Extract the [x, y] coordinate from the center of the cell holding the provided text.  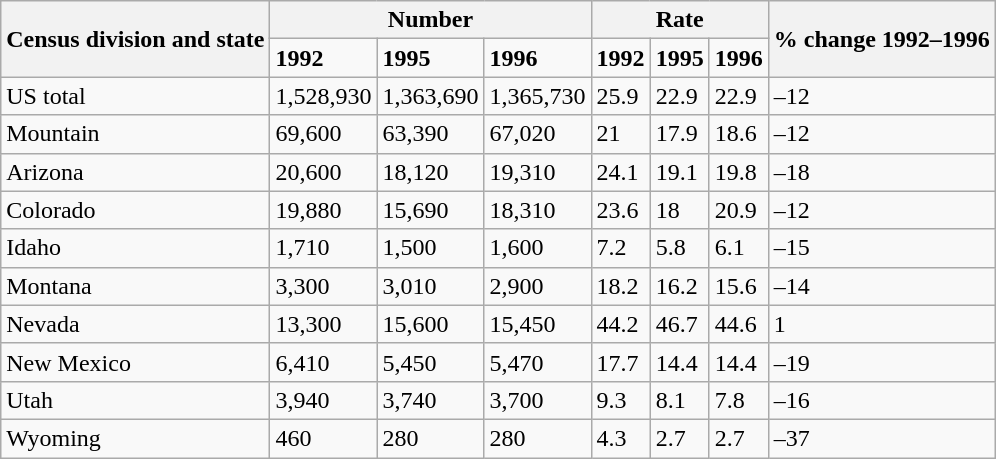
69,600 [324, 134]
1 [882, 324]
20.9 [738, 210]
Number [430, 20]
4.3 [620, 438]
US total [136, 96]
17.9 [680, 134]
Wyoming [136, 438]
13,300 [324, 324]
18.2 [620, 286]
–14 [882, 286]
1,500 [430, 248]
44.2 [620, 324]
6.1 [738, 248]
New Mexico [136, 362]
Rate [680, 20]
21 [620, 134]
Nevada [136, 324]
17.7 [620, 362]
3,700 [538, 400]
6,410 [324, 362]
1,600 [538, 248]
19,880 [324, 210]
5.8 [680, 248]
7.2 [620, 248]
9.3 [620, 400]
15,450 [538, 324]
15,690 [430, 210]
19.8 [738, 172]
3,300 [324, 286]
19.1 [680, 172]
–15 [882, 248]
–18 [882, 172]
5,450 [430, 362]
Montana [136, 286]
Idaho [136, 248]
% change 1992–1996 [882, 39]
15.6 [738, 286]
Colorado [136, 210]
18,310 [538, 210]
Utah [136, 400]
–19 [882, 362]
1,528,930 [324, 96]
1,710 [324, 248]
–16 [882, 400]
67,020 [538, 134]
20,600 [324, 172]
24.1 [620, 172]
15,600 [430, 324]
Mountain [136, 134]
18,120 [430, 172]
1,363,690 [430, 96]
25.9 [620, 96]
16.2 [680, 286]
Census division and state [136, 39]
63,390 [430, 134]
2,900 [538, 286]
18.6 [738, 134]
8.1 [680, 400]
19,310 [538, 172]
460 [324, 438]
44.6 [738, 324]
Arizona [136, 172]
3,940 [324, 400]
1,365,730 [538, 96]
3,010 [430, 286]
–37 [882, 438]
23.6 [620, 210]
7.8 [738, 400]
18 [680, 210]
46.7 [680, 324]
5,470 [538, 362]
3,740 [430, 400]
